Detect which cell encompasses the target text, then output its [x, y] center coordinate. 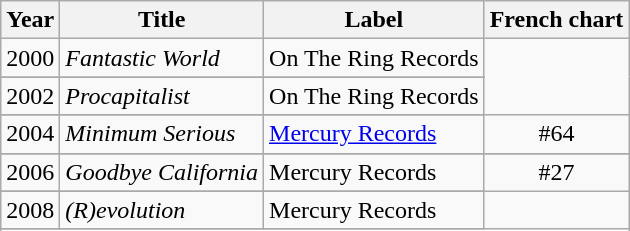
2006 [30, 172]
2002 [30, 96]
Procapitalist [162, 96]
Year [30, 20]
2004 [30, 134]
2008 [30, 210]
(R)evolution [162, 210]
Title [162, 20]
Minimum Serious [162, 134]
Goodbye California [162, 172]
#64 [556, 134]
French chart [556, 20]
Fantastic World [162, 58]
2000 [30, 58]
#27 [556, 172]
Label [374, 20]
